Detect which cell encompasses the target text, then output its [x, y] center coordinate. 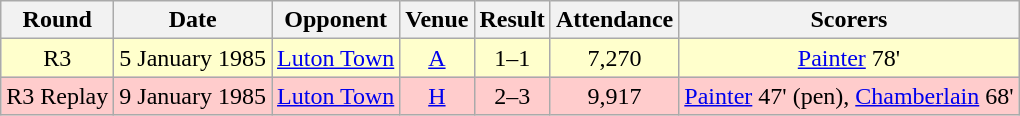
Opponent [336, 20]
R3 Replay [58, 96]
Painter 78' [849, 58]
Venue [437, 20]
R3 [58, 58]
H [437, 96]
Result [512, 20]
2–3 [512, 96]
9 January 1985 [193, 96]
1–1 [512, 58]
Round [58, 20]
9,917 [614, 96]
Date [193, 20]
Scorers [849, 20]
7,270 [614, 58]
5 January 1985 [193, 58]
A [437, 58]
Painter 47' (pen), Chamberlain 68' [849, 96]
Attendance [614, 20]
